Extract the (X, Y) coordinate from the center of the cell holding the provided text.  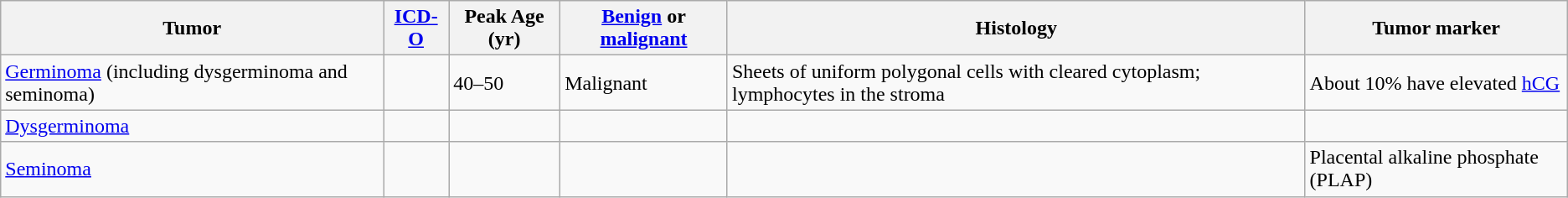
Germinoma (including dysgerminoma and seminoma) (193, 82)
Seminoma (193, 169)
ICD-O (416, 29)
Sheets of uniform polygonal cells with cleared cytoplasm; lymphocytes in the stroma (1016, 82)
40–50 (504, 82)
Benign or malignant (644, 29)
Placental alkaline phosphate (PLAP) (1436, 169)
About 10% have elevated hCG (1436, 82)
Dysgerminoma (193, 126)
Tumor (193, 29)
Malignant (644, 82)
Histology (1016, 29)
Peak Age (yr) (504, 29)
Tumor marker (1436, 29)
